Find where the given text appears and provide that cell's center as (X, Y) coordinate. 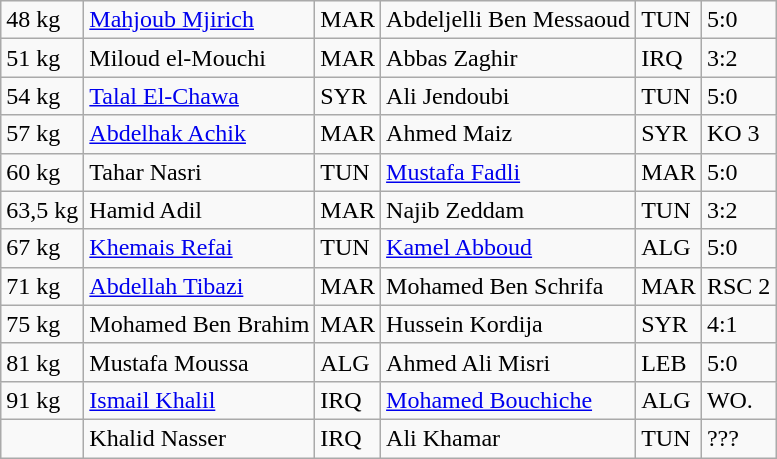
Miloud el-Mouchi (200, 58)
81 kg (42, 362)
4:1 (738, 324)
Tahar Nasri (200, 172)
Abdelhak Achik (200, 134)
Mohamed Ben Schrifa (508, 286)
Hamid Adil (200, 210)
Mohamed Bouchiche (508, 400)
Abdeljelli Ben Messaoud (508, 20)
67 kg (42, 248)
??? (738, 438)
71 kg (42, 286)
48 kg (42, 20)
Mohamed Ben Brahim (200, 324)
51 kg (42, 58)
63,5 kg (42, 210)
RSC 2 (738, 286)
KO 3 (738, 134)
75 kg (42, 324)
Ali Khamar (508, 438)
Hussein Kordija (508, 324)
Ahmed Ali Misri (508, 362)
Mahjoub Mjirich (200, 20)
LEB (669, 362)
Abbas Zaghir (508, 58)
Mustafa Fadli (508, 172)
Mustafa Moussa (200, 362)
Najib Zeddam (508, 210)
Ismail Khalil (200, 400)
Khalid Nasser (200, 438)
60 kg (42, 172)
91 kg (42, 400)
54 kg (42, 96)
WO. (738, 400)
Kamel Abboud (508, 248)
Ali Jendoubi (508, 96)
Ahmed Maiz (508, 134)
Khemais Refai (200, 248)
Abdellah Tibazi (200, 286)
Talal El-Chawa (200, 96)
57 kg (42, 134)
